Pinpoint the cell where the given text exists, returning its [X, Y] midpoint coordinate. 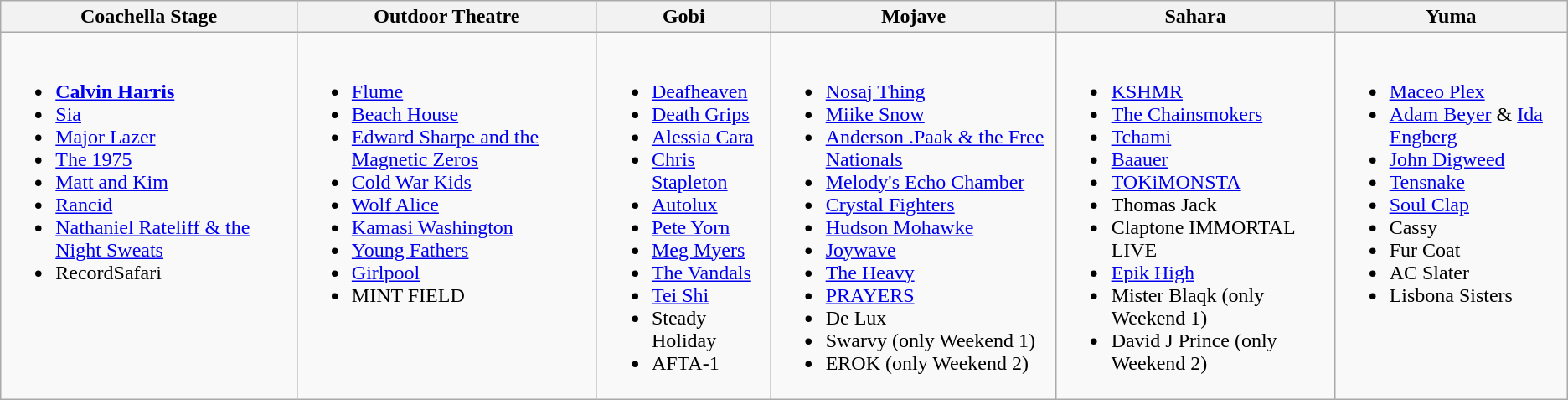
DeafheavenDeath GripsAlessia CaraChris StapletonAutoluxPete YornMeg MyersThe VandalsTei ShiSteady HolidayAFTA-1 [683, 216]
Coachella Stage [149, 17]
Outdoor Theatre [446, 17]
FlumeBeach HouseEdward Sharpe and the Magnetic ZerosCold War KidsWolf AliceKamasi WashingtonYoung FathersGirlpoolMINT FIELD [446, 216]
Calvin HarrisSiaMajor LazerThe 1975Matt and KimRancidNathaniel Rateliff & the Night SweatsRecordSafari [149, 216]
KSHMRThe ChainsmokersTchamiBaauerTOKiMONSTAThomas JackClaptone IMMORTAL LIVEEpik HighMister Blaqk (only Weekend 1)David J Prince (only Weekend 2) [1195, 216]
Maceo PlexAdam Beyer & Ida EngbergJohn DigweedTensnakeSoul ClapCassyFur CoatAC SlaterLisbona Sisters [1451, 216]
Sahara [1195, 17]
Gobi [683, 17]
Yuma [1451, 17]
Mojave [913, 17]
